Identify which cell holds the provided text, then report its (X, Y) central coordinate. 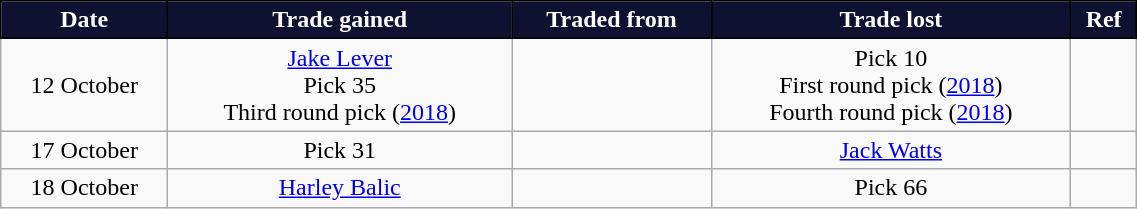
17 October (84, 150)
Pick 10First round pick (2018)Fourth round pick (2018) (890, 85)
Traded from (612, 20)
Date (84, 20)
Jake LeverPick 35Third round pick (2018) (340, 85)
12 October (84, 85)
Ref (1103, 20)
18 October (84, 188)
Trade gained (340, 20)
Pick 31 (340, 150)
Trade lost (890, 20)
Jack Watts (890, 150)
Harley Balic (340, 188)
Pick 66 (890, 188)
